Provide the (X, Y) coordinate of the cell's center where the given text is located.  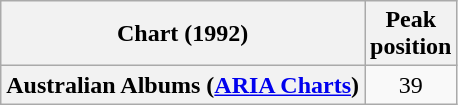
Chart (1992) (183, 34)
39 (411, 85)
Peakposition (411, 34)
Australian Albums (ARIA Charts) (183, 85)
